Provide the [x, y] coordinate of the cell's center where the given text is located.  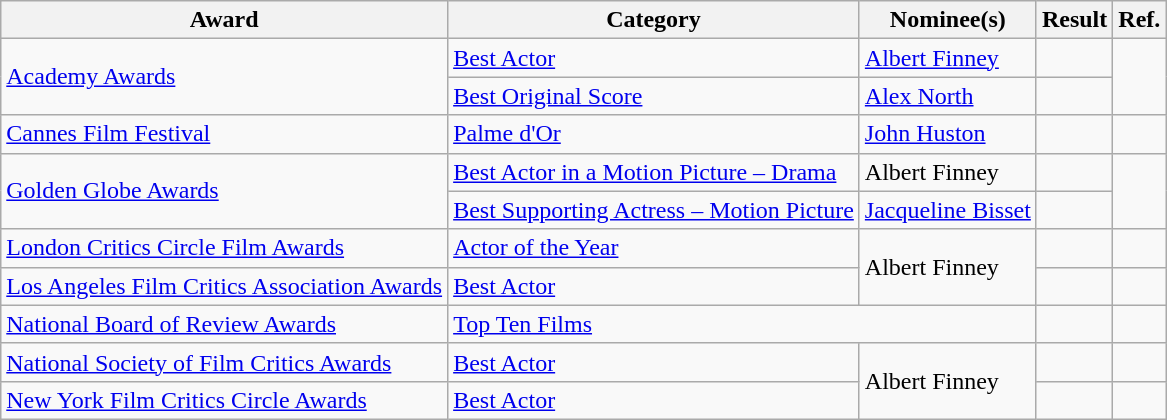
Nominee(s) [948, 20]
National Society of Film Critics Awards [224, 362]
Alex North [948, 96]
Best Supporting Actress – Motion Picture [654, 210]
Los Angeles Film Critics Association Awards [224, 286]
Category [654, 20]
Actor of the Year [654, 248]
Best Actor in a Motion Picture – Drama [654, 172]
New York Film Critics Circle Awards [224, 400]
Palme d'Or [654, 134]
Best Original Score [654, 96]
Result [1074, 20]
Academy Awards [224, 77]
Jacqueline Bisset [948, 210]
Cannes Film Festival [224, 134]
Top Ten Films [742, 324]
London Critics Circle Film Awards [224, 248]
Award [224, 20]
National Board of Review Awards [224, 324]
Golden Globe Awards [224, 191]
Ref. [1140, 20]
John Huston [948, 134]
